Search for the cell housing the specified text and yield its [x, y] center coordinate. 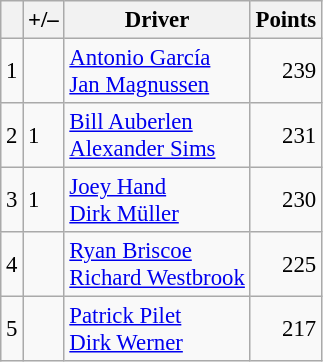
+/– [44, 20]
Antonio García Jan Magnussen [157, 72]
Driver [157, 20]
Ryan Briscoe Richard Westbrook [157, 264]
230 [286, 200]
225 [286, 264]
Bill Auberlen Alexander Sims [157, 136]
4 [12, 264]
3 [12, 200]
2 [12, 136]
Joey Hand Dirk Müller [157, 200]
239 [286, 72]
231 [286, 136]
5 [12, 330]
217 [286, 330]
Points [286, 20]
Patrick Pilet Dirk Werner [157, 330]
